Pinpoint the cell where the given text exists, returning its [X, Y] midpoint coordinate. 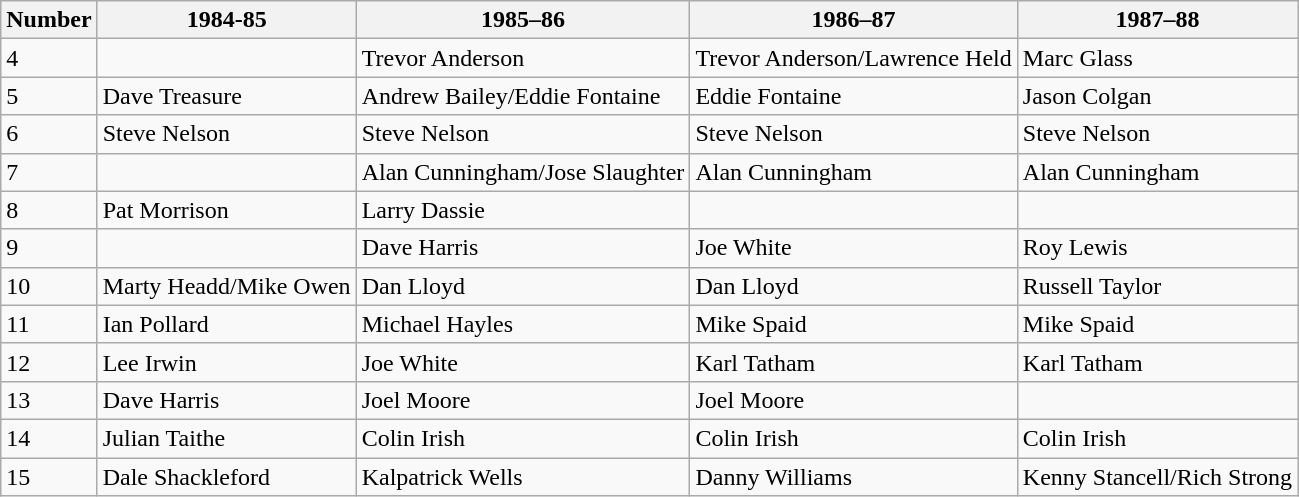
Danny Williams [854, 477]
Russell Taylor [1157, 286]
Larry Dassie [523, 210]
11 [49, 324]
Andrew Bailey/Eddie Fontaine [523, 96]
Trevor Anderson [523, 58]
1986–87 [854, 20]
Jason Colgan [1157, 96]
Number [49, 20]
13 [49, 400]
10 [49, 286]
1985–86 [523, 20]
12 [49, 362]
Ian Pollard [226, 324]
8 [49, 210]
Trevor Anderson/Lawrence Held [854, 58]
Julian Taithe [226, 438]
14 [49, 438]
Pat Morrison [226, 210]
5 [49, 96]
Michael Hayles [523, 324]
7 [49, 172]
15 [49, 477]
Dave Treasure [226, 96]
Lee Irwin [226, 362]
9 [49, 248]
Eddie Fontaine [854, 96]
Kalpatrick Wells [523, 477]
Dale Shackleford [226, 477]
Marty Headd/Mike Owen [226, 286]
Roy Lewis [1157, 248]
1984-85 [226, 20]
4 [49, 58]
6 [49, 134]
1987–88 [1157, 20]
Kenny Stancell/Rich Strong [1157, 477]
Marc Glass [1157, 58]
Alan Cunningham/Jose Slaughter [523, 172]
